For the text-containing cell, return its midpoint in [X, Y] coordinate format. 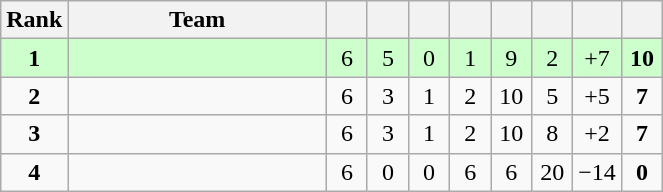
Rank [34, 20]
+2 [598, 134]
+7 [598, 58]
9 [512, 58]
8 [552, 134]
−14 [598, 172]
+5 [598, 96]
4 [34, 172]
Team [198, 20]
20 [552, 172]
